For the text-containing cell, return its midpoint in (X, Y) coordinate format. 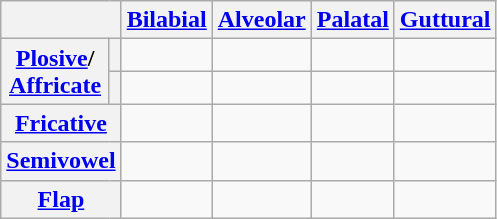
Alveolar (262, 20)
Flap (61, 199)
Semivowel (61, 161)
Plosive/Affricate (56, 72)
Guttural (445, 20)
Palatal (352, 20)
Fricative (61, 123)
Bilabial (166, 20)
